Detect which cell encompasses the target text, then output its (x, y) center coordinate. 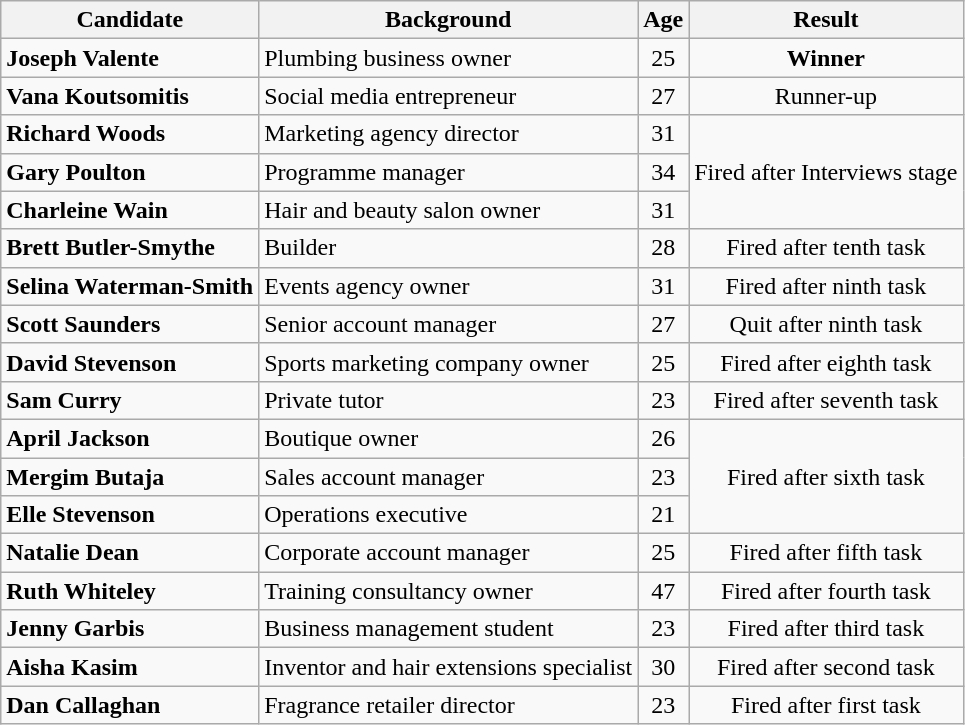
21 (664, 515)
Fired after fourth task (826, 591)
Mergim Butaja (130, 477)
Boutique owner (448, 438)
Sports marketing company owner (448, 362)
Programme manager (448, 172)
Inventor and hair extensions specialist (448, 667)
Fired after Interviews stage (826, 172)
Sales account manager (448, 477)
David Stevenson (130, 362)
Gary Poulton (130, 172)
Fragrance retailer director (448, 705)
Runner-up (826, 96)
Marketing agency director (448, 134)
Fired after fifth task (826, 553)
Fired after first task (826, 705)
Quit after ninth task (826, 324)
Fired after second task (826, 667)
Dan Callaghan (130, 705)
26 (664, 438)
Fired after tenth task (826, 248)
Private tutor (448, 400)
Sam Curry (130, 400)
Corporate account manager (448, 553)
Fired after eighth task (826, 362)
47 (664, 591)
Winner (826, 58)
Senior account manager (448, 324)
Selina Waterman-Smith (130, 286)
Richard Woods (130, 134)
Vana Koutsomitis (130, 96)
30 (664, 667)
Business management student (448, 629)
Plumbing business owner (448, 58)
Fired after seventh task (826, 400)
April Jackson (130, 438)
Jenny Garbis (130, 629)
Aisha Kasim (130, 667)
Charleine Wain (130, 210)
Events agency owner (448, 286)
Candidate (130, 20)
Training consultancy owner (448, 591)
28 (664, 248)
Background (448, 20)
Social media entrepreneur (448, 96)
Fired after sixth task (826, 476)
Result (826, 20)
Age (664, 20)
Ruth Whiteley (130, 591)
Fired after third task (826, 629)
Elle Stevenson (130, 515)
Joseph Valente (130, 58)
Hair and beauty salon owner (448, 210)
Natalie Dean (130, 553)
Operations executive (448, 515)
34 (664, 172)
Builder (448, 248)
Scott Saunders (130, 324)
Fired after ninth task (826, 286)
Brett Butler-Smythe (130, 248)
